Scan for the cell matching the given text and deliver its (x, y) coordinate at center. 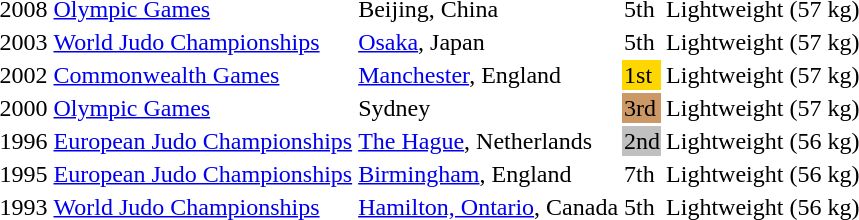
5th (642, 42)
Osaka, Japan (488, 42)
3rd (642, 108)
Commonwealth Games (203, 75)
2nd (642, 141)
World Judo Championships (203, 42)
Manchester, England (488, 75)
Olympic Games (203, 108)
7th (642, 174)
Sydney (488, 108)
The Hague, Netherlands (488, 141)
Birmingham, England (488, 174)
1st (642, 75)
